Output the [x, y] coordinate of the center of the cell containing the given text.  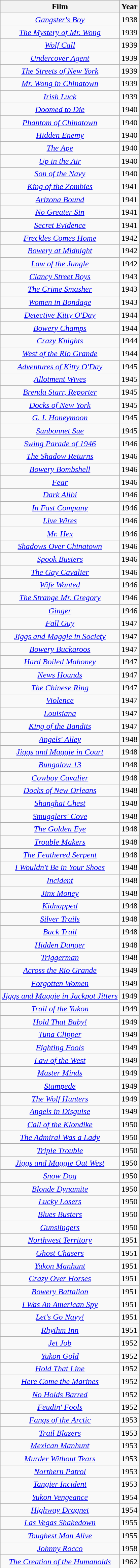
The Wolf Hunters [60, 1099]
Bowery at Midnight [60, 251]
Bungalow 13 [60, 765]
The Ape [60, 148]
Phantom of Chinatown [60, 122]
In Fast Company [60, 508]
Gangster's Boy [60, 20]
Triggerman [60, 957]
Highway Dragnet [60, 1510]
Docks of New York [60, 405]
Trouble Makers [60, 842]
Gunslingers [60, 1227]
Ghost Chasers [60, 1253]
King of the Zombies [60, 187]
Stampede [60, 1086]
The Chinese Ring [60, 688]
Up in the Air [60, 161]
Mexican Manhunt [60, 1446]
Allotment Wives [60, 379]
The Golden Eye [60, 829]
Son of the Navy [60, 174]
Dark Alibi [60, 495]
The Feathered Serpent [60, 855]
Northern Patrol [60, 1471]
Spook Busters [60, 559]
Bowery Bombshell [60, 469]
The Mystery of Mr. Wong [60, 32]
Rhythm Inn [60, 1330]
Let's Go Navy! [60, 1317]
Back Trail [60, 932]
Doomed to Die [60, 109]
Angels' Alley [60, 739]
Master Minds [60, 1073]
Clancy Street Boys [60, 276]
Louisiana [60, 713]
No Greater Sin [60, 212]
Trail Blazers [60, 1433]
Jiggs and Maggie in Jackpot Jitters [60, 996]
News Hounds [60, 675]
Crazy Knights [60, 341]
Violence [60, 700]
West of the Rio Grande [60, 353]
Bowery Champs [60, 328]
Northwest Territory [60, 1240]
Fangs of the Arctic [60, 1420]
The Shadow Returns [60, 456]
Arizona Bound [60, 200]
The Streets of New York [60, 71]
Call of the Klondike [60, 1124]
Jiggs and Maggie Out West [60, 1163]
Mr. Hex [60, 533]
Irish Luck [60, 97]
The Crime Smasher [60, 289]
Cowboy Cavalier [60, 777]
The Admiral Was a Lady [60, 1137]
Feudin' Fools [60, 1407]
Shanghai Chest [60, 803]
No Holds Barred [60, 1394]
Bowery Battalion [60, 1292]
Hard Boiled Mahoney [60, 662]
The Creation of the Humanoids [60, 1561]
Here Come the Marines [60, 1381]
Detective Kitty O'Day [60, 315]
Freckles Comes Home [60, 238]
Lucky Losers [60, 1202]
Jiggs and Maggie in Court [60, 752]
Mr. Wong in Chinatown [60, 84]
Silver Trails [60, 919]
The Strange Mr. Gregory [60, 598]
Tuna Clipper [60, 1035]
1958 [129, 1548]
Fall Guy [60, 623]
Johnny Rocco [60, 1548]
Fighting Fools [60, 1047]
Toughest Man Alive [60, 1536]
Sunbonnet Sue [60, 431]
Incident [60, 880]
Hidden Danger [60, 945]
Jinx Money [60, 893]
Kidnapped [60, 906]
Yukon Vengeance [60, 1497]
Hidden Enemy [60, 135]
Las Vegas Shakedown [60, 1523]
Secret Evidence [60, 225]
1962 [129, 1561]
Yukon Manhunt [60, 1266]
Yukon Gold [60, 1356]
Wolf Call [60, 45]
Jiggs and Maggie in Society [60, 636]
Fear [60, 482]
Hold That Baby! [60, 1022]
Jet Job [60, 1343]
Ginger [60, 611]
G. I. Honeymoon [60, 418]
Law of the Jungle [60, 264]
Wife Wanted [60, 585]
Blues Busters [60, 1215]
Docks of New Orleans [60, 791]
I Was An American Spy [60, 1304]
Triple Trouble [60, 1150]
Brenda Starr, Reporter [60, 392]
Across the Rio Grande [60, 970]
Angels in Disguise [60, 1112]
The Gay Cavalier [60, 572]
King of the Bandits [60, 726]
Hold That Line [60, 1368]
Undercover Agent [60, 58]
Blonde Dynamite [60, 1189]
Tangier Incident [60, 1484]
Swing Parade of 1946 [60, 444]
Shadows Over Chinatown [60, 546]
Forgotten Women [60, 983]
Murder Without Tears [60, 1459]
Snow Dog [60, 1176]
Year [129, 7]
Bowery Buckaroos [60, 649]
I Wouldn't Be in Your Shoes [60, 868]
Trail of the Yukon [60, 1009]
Smugglers' Cove [60, 816]
Law of the West [60, 1060]
Women in Bondage [60, 302]
Crazy Over Horses [60, 1279]
Live Wires [60, 521]
1938 [129, 20]
Film [60, 7]
Adventures of Kitty O'Day [60, 366]
